From the cell containing the given text, extract its center point as (X, Y) coordinate. 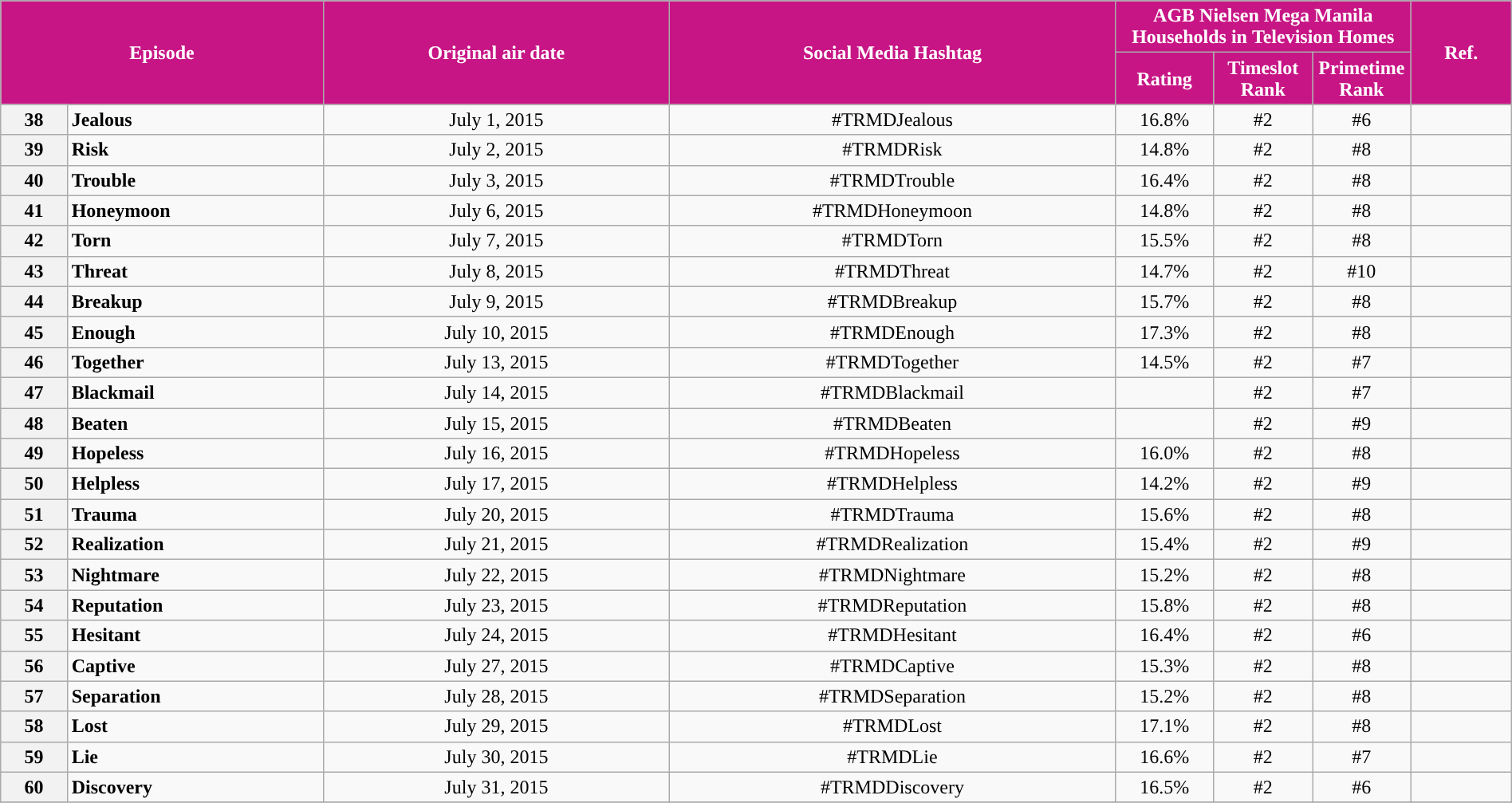
59 (33, 757)
July 10, 2015 (496, 332)
#TRMDTrauma (892, 514)
#10 (1362, 271)
July 13, 2015 (496, 362)
15.8% (1164, 605)
July 31, 2015 (496, 787)
July 2, 2015 (496, 150)
45 (33, 332)
42 (33, 241)
#TRMDJealous (892, 120)
Trouble (195, 180)
Separation (195, 696)
#TRMDEnough (892, 332)
15.4% (1164, 545)
#TRMDRisk (892, 150)
44 (33, 301)
#TRMDSeparation (892, 696)
Primetime Rank (1362, 78)
Honeymoon (195, 211)
Trauma (195, 514)
17.1% (1164, 726)
July 16, 2015 (496, 454)
48 (33, 423)
#TRMDLie (892, 757)
Jealous (195, 120)
#TRMDTrouble (892, 180)
Threat (195, 271)
#TRMDBreakup (892, 301)
#TRMDRealization (892, 545)
Hopeless (195, 454)
60 (33, 787)
16.6% (1164, 757)
15.6% (1164, 514)
July 29, 2015 (496, 726)
Captive (195, 666)
#TRMDThreat (892, 271)
Risk (195, 150)
Torn (195, 241)
Together (195, 362)
Hesitant (195, 636)
July 20, 2015 (496, 514)
47 (33, 392)
#TRMDCaptive (892, 666)
Rating (1164, 78)
July 28, 2015 (496, 696)
#TRMDDiscovery (892, 787)
Lie (195, 757)
#TRMDReputation (892, 605)
15.5% (1164, 241)
July 30, 2015 (496, 757)
41 (33, 211)
54 (33, 605)
Episode (163, 53)
#TRMDHelpless (892, 484)
40 (33, 180)
17.3% (1164, 332)
Enough (195, 332)
July 3, 2015 (496, 180)
Blackmail (195, 392)
55 (33, 636)
July 22, 2015 (496, 575)
July 14, 2015 (496, 392)
#TRMDHesitant (892, 636)
Ref. (1461, 53)
Social Media Hashtag (892, 53)
July 9, 2015 (496, 301)
Beaten (195, 423)
July 8, 2015 (496, 271)
14.2% (1164, 484)
14.7% (1164, 271)
15.7% (1164, 301)
Breakup (195, 301)
52 (33, 545)
AGB Nielsen Mega Manila Households in Television Homes (1263, 27)
53 (33, 575)
16.0% (1164, 454)
#TRMDBeaten (892, 423)
49 (33, 454)
58 (33, 726)
Realization (195, 545)
57 (33, 696)
Discovery (195, 787)
July 15, 2015 (496, 423)
#TRMDTorn (892, 241)
July 17, 2015 (496, 484)
51 (33, 514)
16.8% (1164, 120)
16.5% (1164, 787)
#TRMDLost (892, 726)
39 (33, 150)
July 23, 2015 (496, 605)
#TRMDBlackmail (892, 392)
#TRMDHoneymoon (892, 211)
50 (33, 484)
July 21, 2015 (496, 545)
Lost (195, 726)
#TRMDNightmare (892, 575)
Helpless (195, 484)
14.5% (1164, 362)
#TRMDTogether (892, 362)
Original air date (496, 53)
Timeslot Rank (1263, 78)
July 1, 2015 (496, 120)
July 24, 2015 (496, 636)
Nightmare (195, 575)
46 (33, 362)
43 (33, 271)
Reputation (195, 605)
July 7, 2015 (496, 241)
July 27, 2015 (496, 666)
#TRMDHopeless (892, 454)
56 (33, 666)
15.3% (1164, 666)
38 (33, 120)
July 6, 2015 (496, 211)
